Return the [X, Y] coordinate for the center point of the cell that contains the specified text.  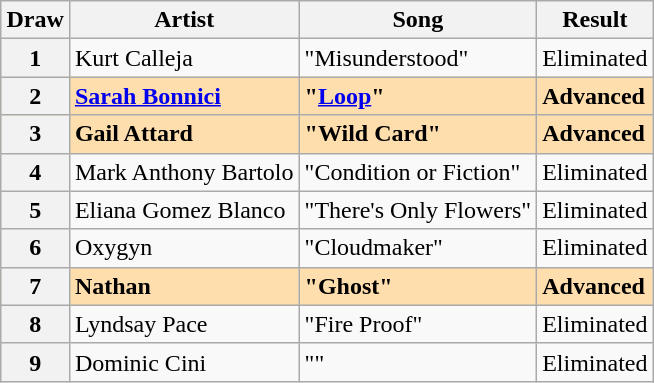
Result [595, 20]
Gail Attard [184, 134]
Mark Anthony Bartolo [184, 172]
Lyndsay Pace [184, 324]
Draw [35, 20]
5 [35, 210]
"Cloudmaker" [418, 248]
Oxygyn [184, 248]
1 [35, 58]
Dominic Cini [184, 362]
"" [418, 362]
"Wild Card" [418, 134]
7 [35, 286]
Sarah Bonnici [184, 96]
Eliana Gomez Blanco [184, 210]
6 [35, 248]
8 [35, 324]
"Condition or Fiction" [418, 172]
"Loop" [418, 96]
"Fire Proof" [418, 324]
Kurt Calleja [184, 58]
"Ghost" [418, 286]
"Misunderstood" [418, 58]
3 [35, 134]
Song [418, 20]
Artist [184, 20]
2 [35, 96]
"There's Only Flowers" [418, 210]
9 [35, 362]
Nathan [184, 286]
4 [35, 172]
